Capture the cell that displays the provided text and extract its (X, Y) central coordinate. 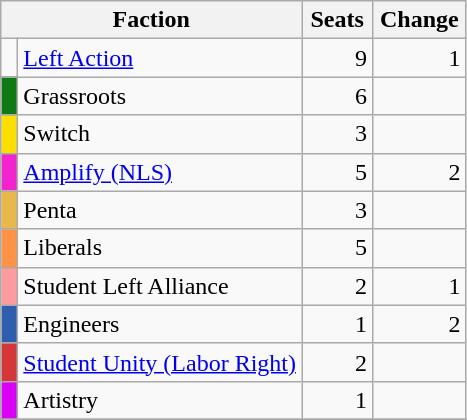
Switch (160, 134)
Student Left Alliance (160, 286)
Artistry (160, 400)
Seats (338, 20)
Penta (160, 210)
Grassroots (160, 96)
Left Action (160, 58)
Student Unity (Labor Right) (160, 362)
9 (338, 58)
Engineers (160, 324)
6 (338, 96)
Liberals (160, 248)
Amplify (NLS) (160, 172)
Change (420, 20)
Faction (152, 20)
